Locate the cell with the specified text and output its [X, Y] center coordinate. 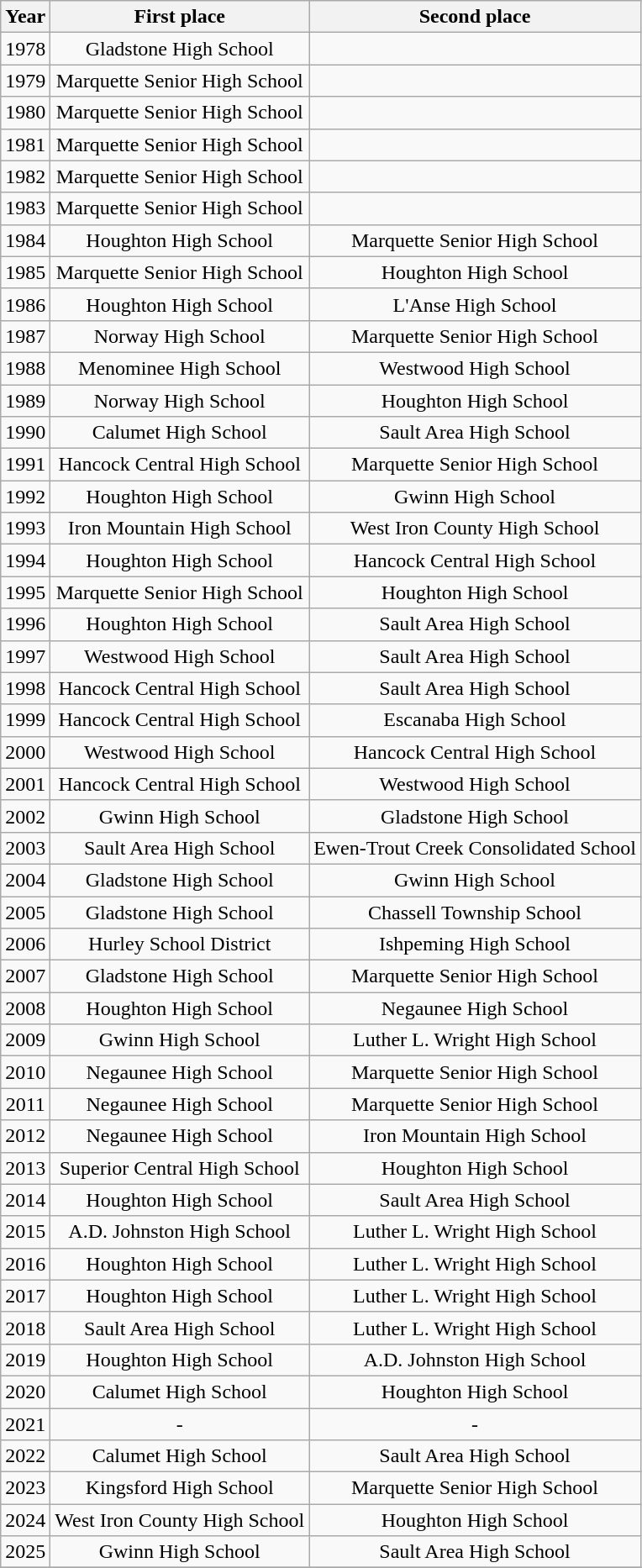
1987 [25, 336]
2014 [25, 1200]
1994 [25, 560]
2010 [25, 1072]
1984 [25, 240]
Hurley School District [180, 944]
2001 [25, 784]
Menominee High School [180, 368]
2021 [25, 1424]
2008 [25, 1008]
Second place [476, 17]
1983 [25, 208]
Chassell Township School [476, 912]
2004 [25, 880]
2000 [25, 752]
1999 [25, 720]
2003 [25, 848]
2005 [25, 912]
1982 [25, 176]
2022 [25, 1456]
1992 [25, 497]
1978 [25, 49]
L'Anse High School [476, 304]
2009 [25, 1040]
2013 [25, 1168]
1979 [25, 81]
1990 [25, 433]
2007 [25, 976]
2024 [25, 1520]
2016 [25, 1264]
1986 [25, 304]
1980 [25, 113]
Ewen-Trout Creek Consolidated School [476, 848]
1996 [25, 624]
1985 [25, 272]
1998 [25, 688]
Year [25, 17]
2015 [25, 1232]
2023 [25, 1488]
2012 [25, 1136]
2002 [25, 816]
2017 [25, 1296]
2020 [25, 1392]
1991 [25, 465]
1995 [25, 592]
2025 [25, 1552]
Kingsford High School [180, 1488]
First place [180, 17]
1989 [25, 401]
2011 [25, 1104]
2019 [25, 1360]
Superior Central High School [180, 1168]
Escanaba High School [476, 720]
1993 [25, 529]
Ishpeming High School [476, 944]
1997 [25, 656]
2018 [25, 1328]
1981 [25, 145]
2006 [25, 944]
1988 [25, 368]
